Return [x, y] of the center of cell containing provided text 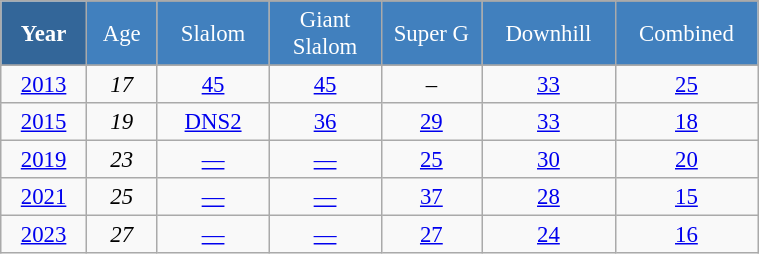
2015 [44, 122]
23 [122, 160]
37 [432, 197]
Year [44, 34]
– [432, 85]
2023 [44, 235]
2021 [44, 197]
Downhill [549, 34]
19 [122, 122]
Super G [432, 34]
15 [686, 197]
28 [549, 197]
36 [325, 122]
16 [686, 235]
29 [432, 122]
Combined [686, 34]
18 [686, 122]
Slalom [213, 34]
17 [122, 85]
2013 [44, 85]
30 [549, 160]
Age [122, 34]
2019 [44, 160]
DNS2 [213, 122]
24 [549, 235]
20 [686, 160]
GiantSlalom [325, 34]
